Find where the given text appears and provide that cell's center as [x, y] coordinate. 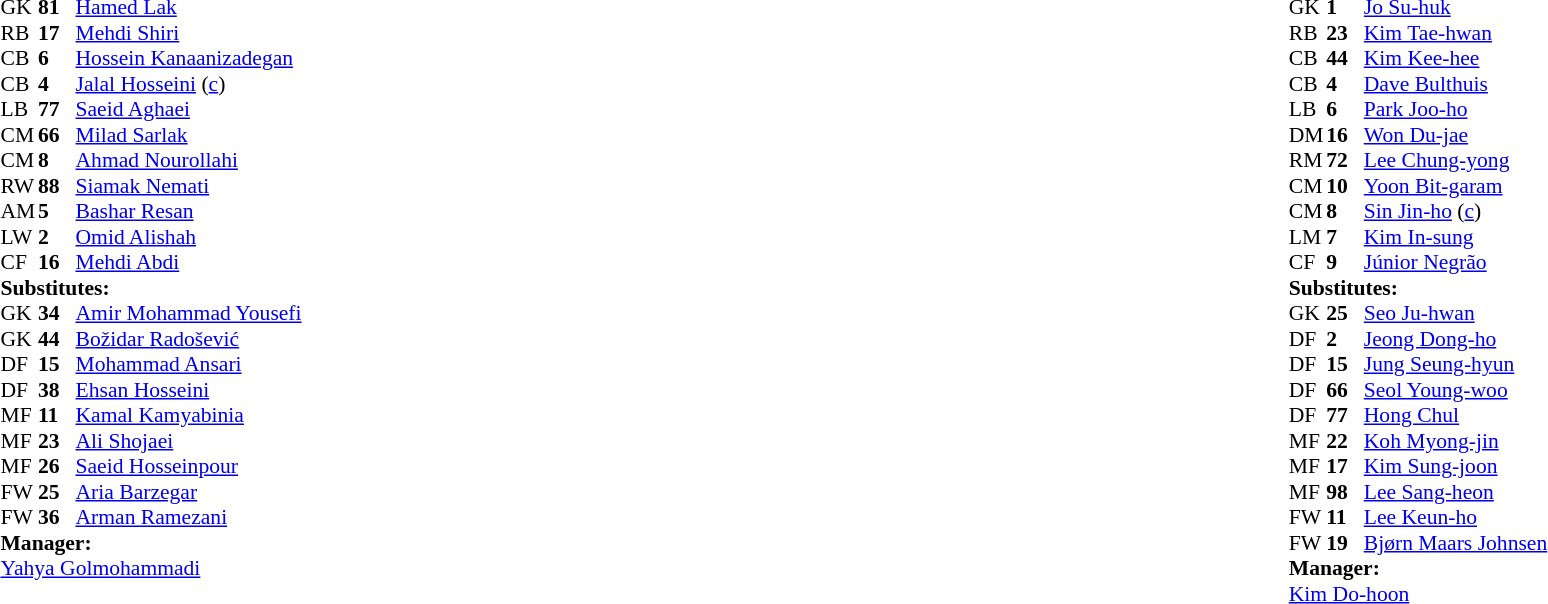
Jalal Hosseini (c) [189, 84]
72 [1345, 161]
Yoon Bit-garam [1456, 186]
34 [57, 313]
Hong Chul [1456, 415]
RW [19, 186]
19 [1345, 543]
22 [1345, 441]
Ehsan Hosseini [189, 390]
Bashar Resan [189, 211]
Koh Myong-jin [1456, 441]
AM [19, 211]
Amir Mohammad Yousefi [189, 313]
9 [1345, 263]
Seo Ju-hwan [1456, 313]
Sin Jin-ho (c) [1456, 211]
Kim Kee-hee [1456, 59]
26 [57, 467]
Lee Sang-heon [1456, 492]
Lee Keun-ho [1456, 517]
Kamal Kamyabinia [189, 415]
Ali Shojaei [189, 441]
LM [1308, 237]
Júnior Negrão [1456, 263]
Saeid Aghaei [189, 109]
Mohammad Ansari [189, 365]
5 [57, 211]
Aria Barzegar [189, 492]
Omid Alishah [189, 237]
Milad Sarlak [189, 135]
Kim Tae-hwan [1456, 33]
Ahmad Nourollahi [189, 161]
Park Joo-ho [1456, 109]
Dave Bulthuis [1456, 84]
DM [1308, 135]
38 [57, 390]
Jeong Dong-ho [1456, 339]
Saeid Hosseinpour [189, 467]
LW [19, 237]
36 [57, 517]
88 [57, 186]
Mehdi Shiri [189, 33]
Lee Chung-yong [1456, 161]
Arman Ramezani [189, 517]
Siamak Nemati [189, 186]
Won Du-jae [1456, 135]
98 [1345, 492]
Kim Sung-joon [1456, 467]
Seol Young-woo [1456, 390]
Božidar Radošević [189, 339]
Hossein Kanaanizadegan [189, 59]
7 [1345, 237]
Jung Seung-hyun [1456, 365]
Yahya Golmohammadi [150, 569]
Bjørn Maars Johnsen [1456, 543]
RM [1308, 161]
Mehdi Abdi [189, 263]
Kim In-sung [1456, 237]
10 [1345, 186]
